Find where the given text appears and provide that cell's center as (x, y) coordinate. 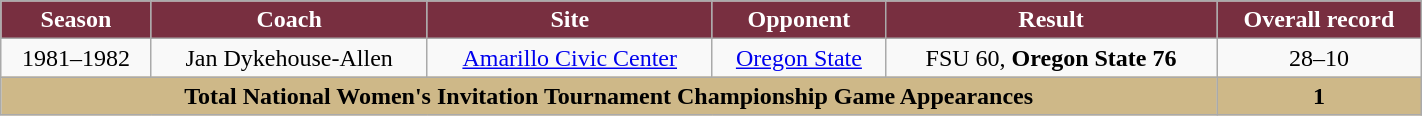
Opponent (798, 20)
Amarillo Civic Center (570, 58)
Season (76, 20)
Total National Women's Invitation Tournament Championship Game Appearances (609, 96)
FSU 60, Oregon State 76 (1050, 58)
Site (570, 20)
Oregon State (798, 58)
Result (1050, 20)
Overall record (1320, 20)
Jan Dykehouse-Allen (289, 58)
1981–1982 (76, 58)
1 (1320, 96)
28–10 (1320, 58)
Coach (289, 20)
